For the text-containing cell, return its midpoint in [X, Y] coordinate format. 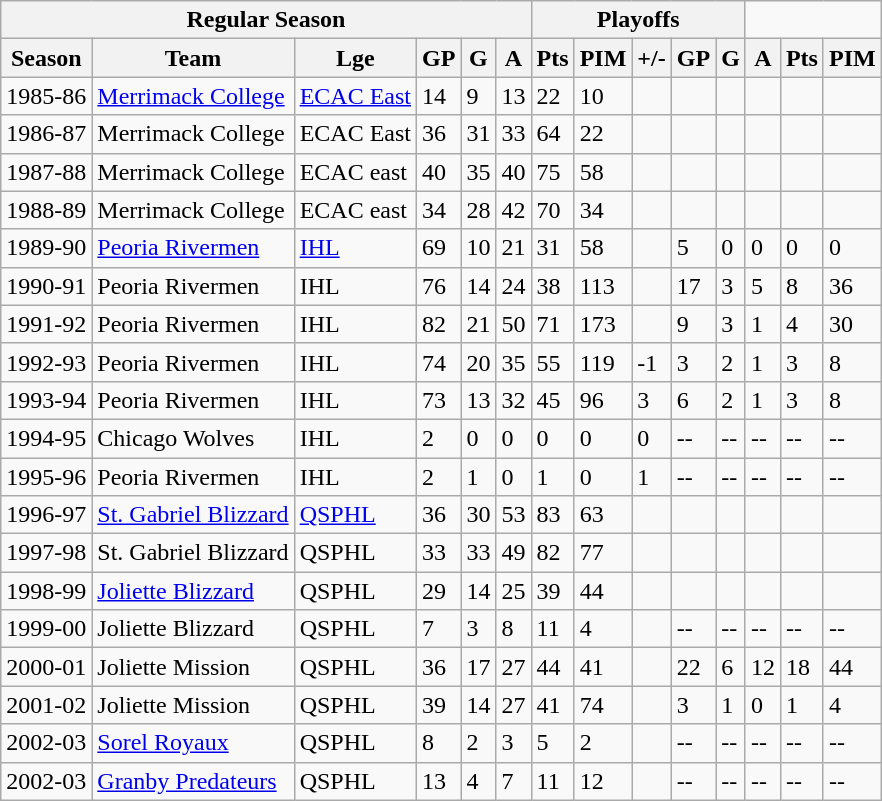
83 [552, 515]
Lge [355, 58]
55 [552, 362]
1996-97 [46, 515]
73 [439, 400]
Sorel Royaux [193, 743]
Chicago Wolves [193, 438]
-1 [652, 362]
1988-89 [46, 210]
1985-86 [46, 96]
38 [552, 286]
Season [46, 58]
50 [514, 324]
69 [439, 248]
1999-00 [46, 629]
Granby Predateurs [193, 781]
71 [552, 324]
2001-02 [46, 705]
75 [552, 172]
18 [802, 667]
+/- [652, 58]
173 [603, 324]
119 [603, 362]
42 [514, 210]
49 [514, 553]
113 [603, 286]
Team [193, 58]
76 [439, 286]
1990-91 [46, 286]
1994-95 [46, 438]
32 [514, 400]
2000-01 [46, 667]
96 [603, 400]
1998-99 [46, 591]
29 [439, 591]
70 [552, 210]
25 [514, 591]
63 [603, 515]
1987-88 [46, 172]
1993-94 [46, 400]
77 [603, 553]
1992-93 [46, 362]
53 [514, 515]
20 [478, 362]
28 [478, 210]
1997-98 [46, 553]
64 [552, 134]
Playoffs [638, 20]
45 [552, 400]
1989-90 [46, 248]
1995-96 [46, 477]
24 [514, 286]
1986-87 [46, 134]
Regular Season [266, 20]
1991-92 [46, 324]
